Return the (x, y) coordinate for the center point of the cell that contains the specified text.  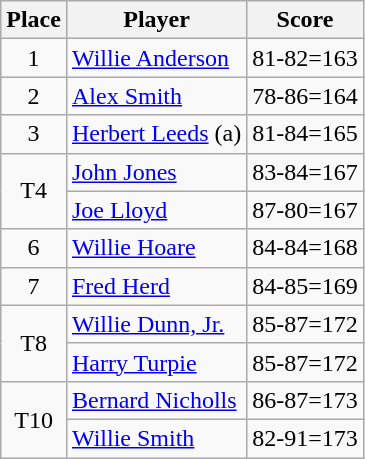
Willie Smith (156, 438)
Alex Smith (156, 96)
78-86=164 (306, 96)
82-91=173 (306, 438)
2 (34, 96)
81-84=165 (306, 134)
6 (34, 248)
84-84=168 (306, 248)
John Jones (156, 172)
T4 (34, 191)
Willie Anderson (156, 58)
Herbert Leeds (a) (156, 134)
81-82=163 (306, 58)
Fred Herd (156, 286)
7 (34, 286)
Player (156, 20)
83-84=167 (306, 172)
Willie Dunn, Jr. (156, 324)
Willie Hoare (156, 248)
84-85=169 (306, 286)
86-87=173 (306, 400)
T10 (34, 419)
1 (34, 58)
Bernard Nicholls (156, 400)
Place (34, 20)
Harry Turpie (156, 362)
Score (306, 20)
Joe Lloyd (156, 210)
3 (34, 134)
87-80=167 (306, 210)
T8 (34, 343)
